Return [X, Y] of the center of cell containing provided text 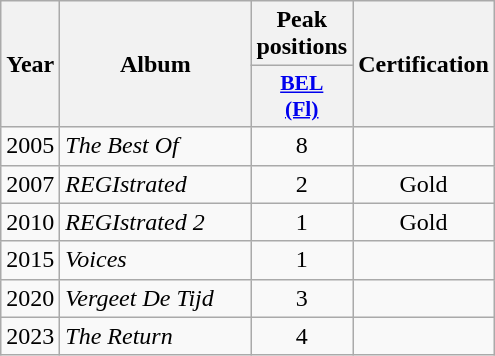
Peak positions [302, 34]
REGIstrated [156, 184]
Vergeet De Tijd [156, 298]
Certification [424, 64]
2005 [30, 146]
2020 [30, 298]
2023 [30, 336]
REGIstrated 2 [156, 222]
The Return [156, 336]
2007 [30, 184]
Year [30, 64]
Album [156, 64]
3 [302, 298]
2 [302, 184]
The Best Of [156, 146]
8 [302, 146]
BEL (Fl) [302, 96]
2015 [30, 260]
2010 [30, 222]
4 [302, 336]
Voices [156, 260]
